Detect which cell encompasses the target text, then output its [x, y] center coordinate. 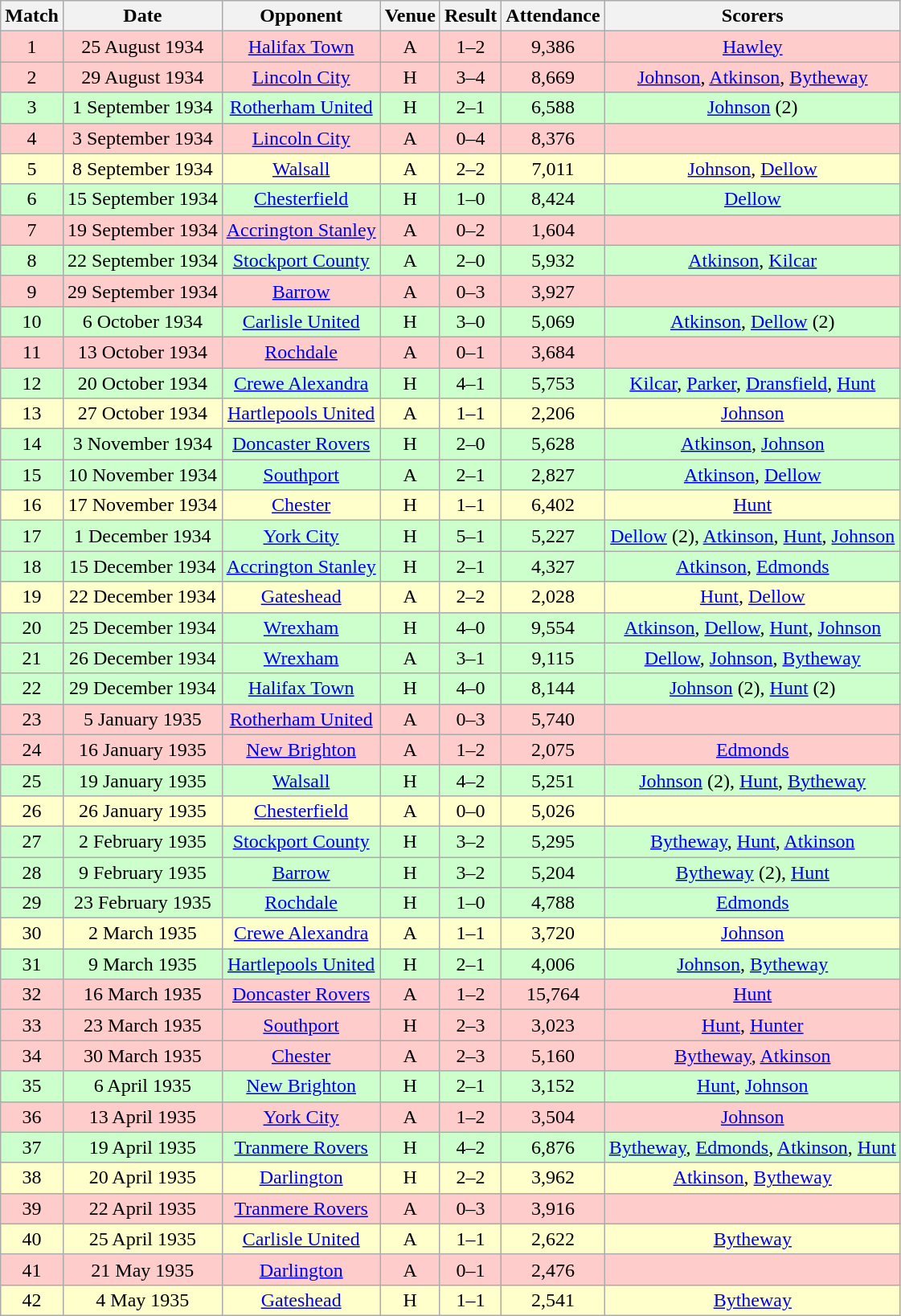
Atkinson, Dellow, Hunt, Johnson [752, 627]
2,075 [553, 750]
7 [32, 230]
Date [142, 16]
9,554 [553, 627]
3 September 1934 [142, 138]
23 March 1935 [142, 1025]
2 [32, 77]
19 April 1935 [142, 1147]
Hunt, Johnson [752, 1086]
9 February 1935 [142, 872]
8 September 1934 [142, 169]
7,011 [553, 169]
5 January 1935 [142, 719]
0–0 [470, 811]
25 [32, 780]
20 October 1934 [142, 383]
29 December 1934 [142, 689]
38 [32, 1178]
9,386 [553, 47]
3 November 1934 [142, 444]
3–4 [470, 77]
2,541 [553, 1300]
9 March 1935 [142, 964]
4 May 1935 [142, 1300]
22 December 1934 [142, 597]
3,720 [553, 934]
Johnson, Dellow [752, 169]
3,684 [553, 352]
Attendance [553, 16]
16 [32, 505]
30 March 1935 [142, 1056]
5,628 [553, 444]
28 [32, 872]
29 [32, 903]
13 April 1935 [142, 1117]
2,622 [553, 1239]
26 [32, 811]
Match [32, 16]
20 [32, 627]
8 [32, 260]
Bytheway, Hunt, Atkinson [752, 841]
24 [32, 750]
Dellow (2), Atkinson, Hunt, Johnson [752, 536]
8,144 [553, 689]
17 [32, 536]
20 April 1935 [142, 1178]
4,327 [553, 566]
5,160 [553, 1056]
19 September 1934 [142, 230]
4,006 [553, 964]
1 December 1934 [142, 536]
8,669 [553, 77]
31 [32, 964]
2 March 1935 [142, 934]
Johnson, Atkinson, Bytheway [752, 77]
29 August 1934 [142, 77]
21 [32, 658]
25 December 1934 [142, 627]
2,827 [553, 475]
2 February 1935 [142, 841]
19 January 1935 [142, 780]
5,753 [553, 383]
5,204 [553, 872]
33 [32, 1025]
Atkinson, Johnson [752, 444]
11 [32, 352]
22 [32, 689]
15 September 1934 [142, 199]
Bytheway, Atkinson [752, 1056]
5,740 [553, 719]
Scorers [752, 16]
5–1 [470, 536]
16 March 1935 [142, 995]
35 [32, 1086]
Johnson (2), Hunt (2) [752, 689]
8,376 [553, 138]
6 April 1935 [142, 1086]
40 [32, 1239]
3,023 [553, 1025]
Hunt, Dellow [752, 597]
1,604 [553, 230]
1 [32, 47]
9 [32, 291]
3,927 [553, 291]
3,916 [553, 1208]
3–1 [470, 658]
14 [32, 444]
6 October 1934 [142, 321]
Hawley [752, 47]
5,932 [553, 260]
0–4 [470, 138]
3,152 [553, 1086]
5,251 [553, 780]
Atkinson, Dellow [752, 475]
4–1 [470, 383]
17 November 1934 [142, 505]
Opponent [301, 16]
Bytheway, Edmonds, Atkinson, Hunt [752, 1147]
15 [32, 475]
36 [32, 1117]
Bytheway (2), Hunt [752, 872]
21 May 1935 [142, 1269]
Johnson (2), Hunt, Bytheway [752, 780]
3,962 [553, 1178]
42 [32, 1300]
37 [32, 1147]
3–0 [470, 321]
Atkinson, Kilcar [752, 260]
Hunt, Hunter [752, 1025]
25 April 1935 [142, 1239]
Johnson (2) [752, 108]
6 [32, 199]
12 [32, 383]
5,295 [553, 841]
23 February 1935 [142, 903]
26 December 1934 [142, 658]
3,504 [553, 1117]
Dellow, Johnson, Bytheway [752, 658]
9,115 [553, 658]
10 November 1934 [142, 475]
19 [32, 597]
27 [32, 841]
5,026 [553, 811]
6,402 [553, 505]
3 [32, 108]
13 [32, 414]
34 [32, 1056]
5,227 [553, 536]
15,764 [553, 995]
22 September 1934 [142, 260]
41 [32, 1269]
25 August 1934 [142, 47]
4 [32, 138]
2,476 [553, 1269]
29 September 1934 [142, 291]
5 [32, 169]
27 October 1934 [142, 414]
5,069 [553, 321]
8,424 [553, 199]
26 January 1935 [142, 811]
Kilcar, Parker, Dransfield, Hunt [752, 383]
6,588 [553, 108]
2,206 [553, 414]
15 December 1934 [142, 566]
0–2 [470, 230]
30 [32, 934]
39 [32, 1208]
22 April 1935 [142, 1208]
Atkinson, Bytheway [752, 1178]
Atkinson, Dellow (2) [752, 321]
6,876 [553, 1147]
13 October 1934 [142, 352]
Venue [410, 16]
4,788 [553, 903]
Result [470, 16]
16 January 1935 [142, 750]
23 [32, 719]
10 [32, 321]
Dellow [752, 199]
1 September 1934 [142, 108]
Johnson, Bytheway [752, 964]
18 [32, 566]
32 [32, 995]
2,028 [553, 597]
Atkinson, Edmonds [752, 566]
